Search for the cell housing the specified text and yield its [X, Y] center coordinate. 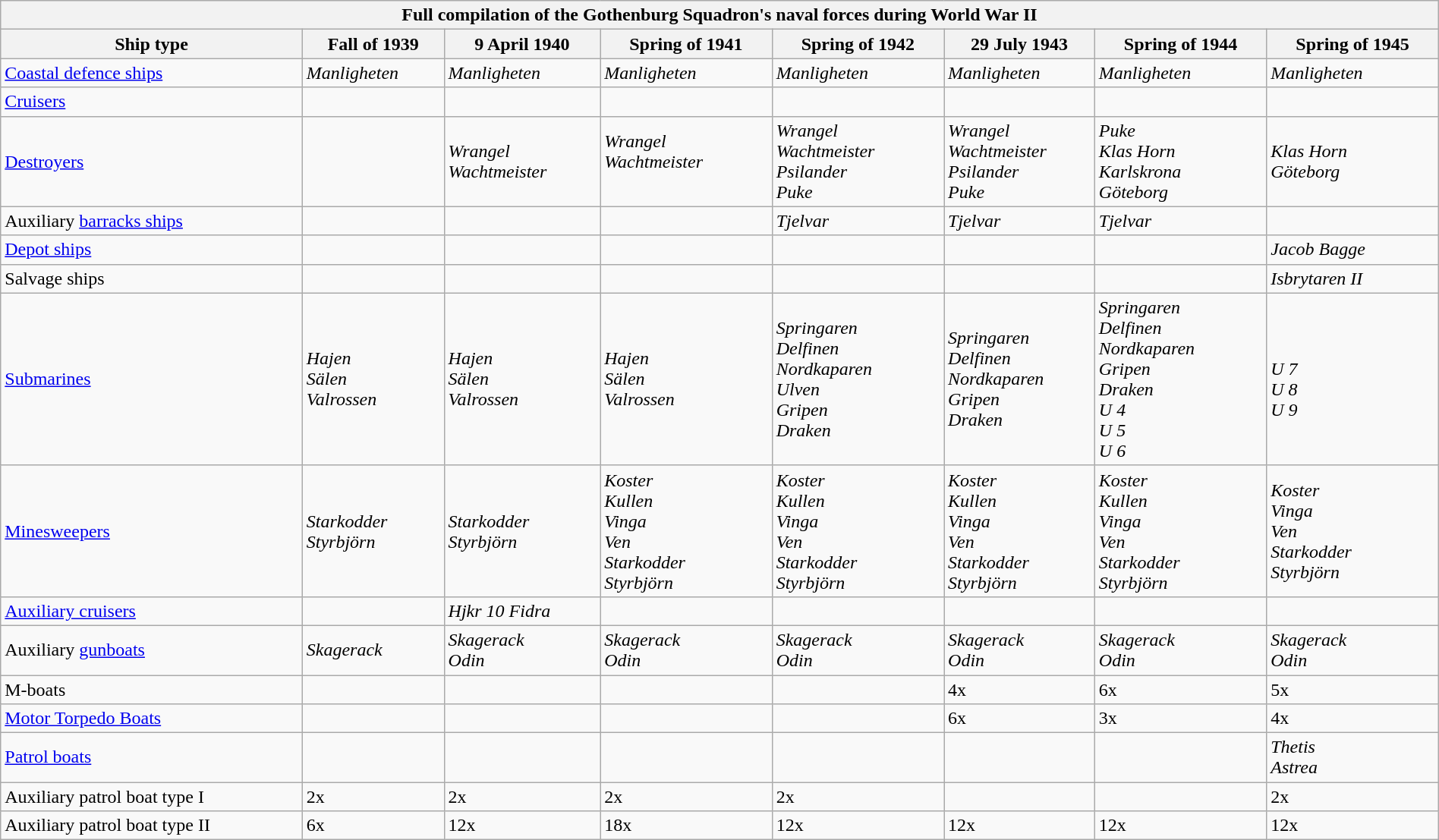
Submarines [152, 379]
Auxiliary barracks ships [152, 221]
SpringarenDelfinenNordkaparenUlvenGripenDraken [858, 379]
Spring of 1942 [858, 44]
U 7U 8U 9 [1352, 379]
KosterVingaVenStarkodderStyrbjörn [1352, 531]
Patrol boats [152, 757]
SpringarenDelfinenNordkaparenGripenDraken [1020, 379]
ThetisAstrea [1352, 757]
Salvage ships [152, 278]
Isbrytaren II [1352, 278]
Depot ships [152, 250]
Fall of 1939 [373, 44]
SpringarenDelfinenNordkaparenGripenDrakenU 4U 5U 6 [1180, 379]
Spring of 1945 [1352, 44]
M-boats [152, 690]
Auxiliary patrol boat type I [152, 797]
Auxiliary patrol boat type II [152, 826]
Coastal defence ships [152, 73]
Destroyers [152, 161]
Jacob Bagge [1352, 250]
PukeKlas HornKarlskronaGöteborg [1180, 161]
Auxiliary cruisers [152, 611]
Klas Horn Göteborg [1352, 161]
3x [1180, 719]
Motor Torpedo Boats [152, 719]
29 July 1943 [1020, 44]
9 April 1940 [522, 44]
5x [1352, 690]
Minesweepers [152, 531]
Spring of 1941 [686, 44]
Ship type [152, 44]
Spring of 1944 [1180, 44]
Full compilation of the Gothenburg Squadron's naval forces during World War II [719, 15]
Skagerack [373, 650]
18x [686, 826]
Cruisers [152, 102]
Hjkr 10 Fidra [522, 611]
Auxiliary gunboats [152, 650]
